Extract the (X, Y) coordinate from the center of the cell holding the provided text.  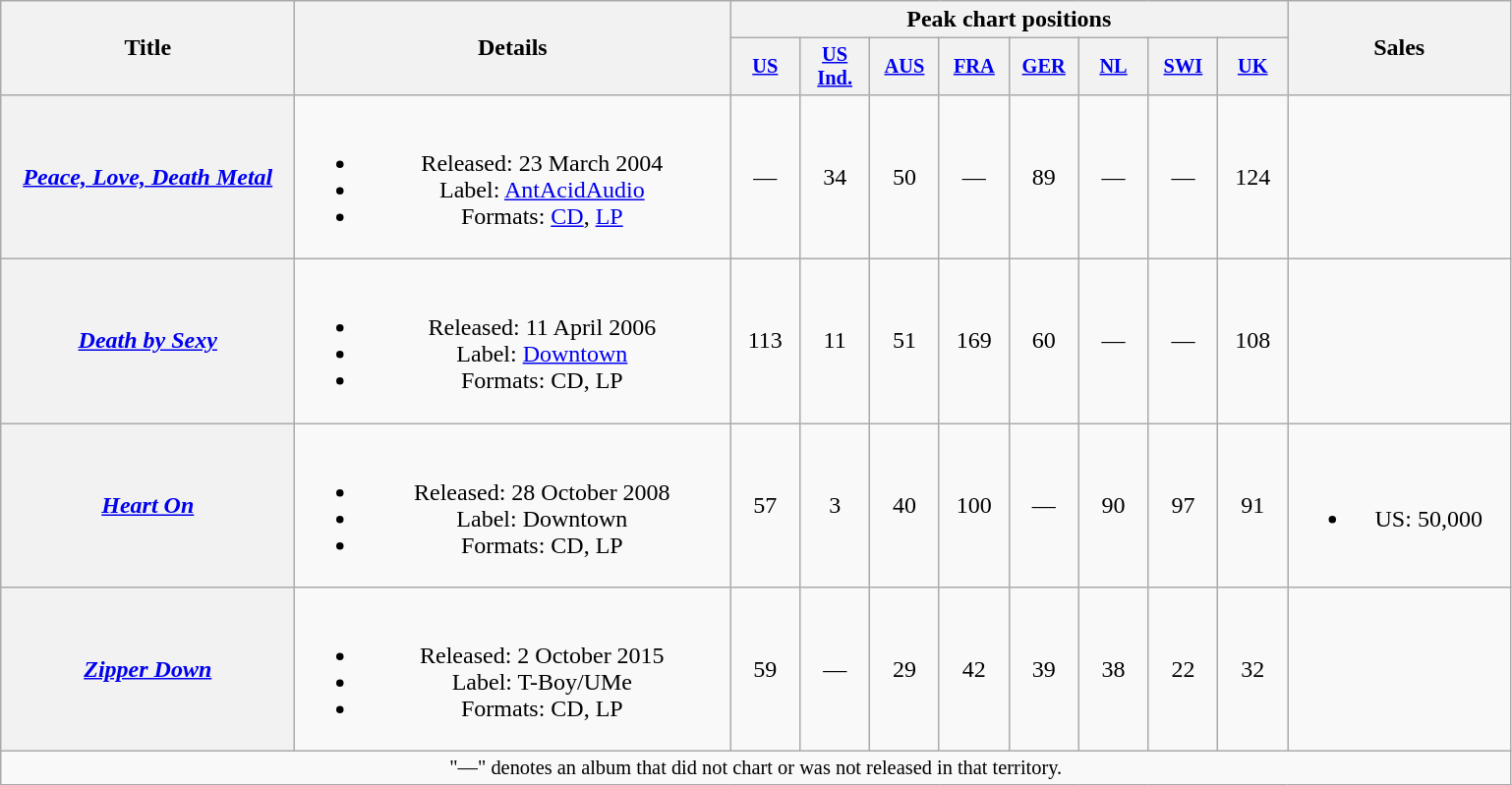
90 (1113, 505)
SWI (1184, 67)
Sales (1400, 48)
Title (147, 48)
Details (513, 48)
100 (973, 505)
113 (765, 342)
3 (836, 505)
50 (904, 177)
US (765, 67)
40 (904, 505)
32 (1252, 670)
AUS (904, 67)
89 (1044, 177)
Death by Sexy (147, 342)
42 (973, 670)
US: 50,000 (1400, 505)
Released: 11 April 2006Label: DowntownFormats: CD, LP (513, 342)
91 (1252, 505)
60 (1044, 342)
Peace, Love, Death Metal (147, 177)
51 (904, 342)
59 (765, 670)
124 (1252, 177)
Released: 23 March 2004Label: AntAcidAudioFormats: CD, LP (513, 177)
FRA (973, 67)
97 (1184, 505)
39 (1044, 670)
Released: 2 October 2015Label: T-Boy/UMeFormats: CD, LP (513, 670)
Peak chart positions (1009, 20)
Heart On (147, 505)
29 (904, 670)
NL (1113, 67)
169 (973, 342)
108 (1252, 342)
34 (836, 177)
11 (836, 342)
Released: 28 October 2008Label: DowntownFormats: CD, LP (513, 505)
UK (1252, 67)
38 (1113, 670)
GER (1044, 67)
57 (765, 505)
"—" denotes an album that did not chart or was not released in that territory. (756, 768)
Zipper Down (147, 670)
USInd. (836, 67)
22 (1184, 670)
